For the text-containing cell, return its midpoint in [X, Y] coordinate format. 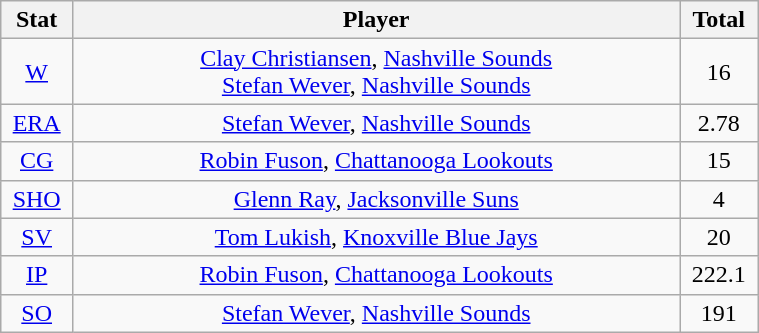
CG [37, 161]
15 [719, 161]
W [37, 72]
Total [719, 20]
Tom Lukish, Knoxville Blue Jays [376, 237]
SO [37, 313]
Stat [37, 20]
2.78 [719, 123]
SV [37, 237]
20 [719, 237]
Clay Christiansen, Nashville Sounds Stefan Wever, Nashville Sounds [376, 72]
4 [719, 199]
222.1 [719, 275]
SHO [37, 199]
Glenn Ray, Jacksonville Suns [376, 199]
191 [719, 313]
16 [719, 72]
ERA [37, 123]
Player [376, 20]
IP [37, 275]
